Capture the cell that displays the provided text and extract its (x, y) central coordinate. 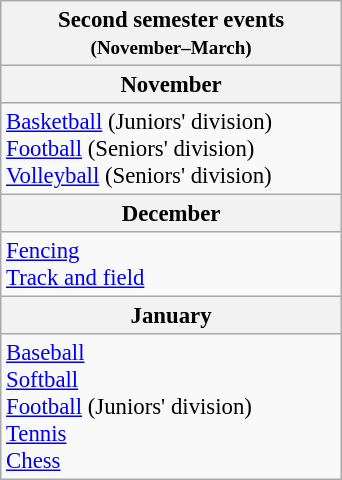
Baseball Softball Football (Juniors' division) Tennis Chess (172, 407)
November (172, 85)
December (172, 214)
Second semester events(November–March) (172, 34)
January (172, 316)
Basketball (Juniors' division) Football (Seniors' division) Volleyball (Seniors' division) (172, 149)
Fencing Track and field (172, 264)
